Pinpoint the cell where the given text exists, returning its [X, Y] midpoint coordinate. 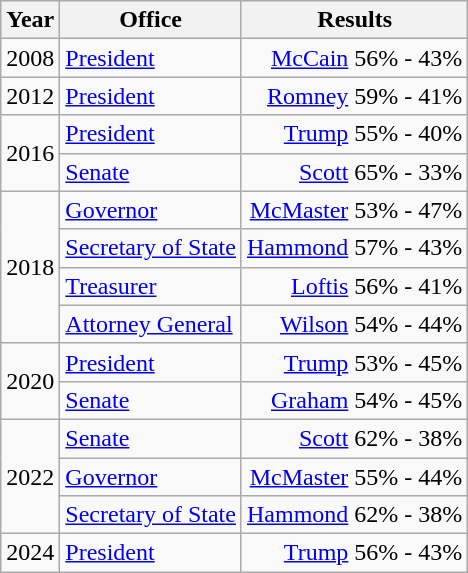
2024 [30, 553]
McMaster 55% - 44% [354, 477]
2016 [30, 153]
Hammond 57% - 43% [354, 248]
Scott 65% - 33% [354, 172]
McMaster 53% - 47% [354, 210]
2012 [30, 96]
Hammond 62% - 38% [354, 515]
Loftis 56% - 41% [354, 286]
Results [354, 20]
2018 [30, 267]
Office [151, 20]
Wilson 54% - 44% [354, 324]
2022 [30, 476]
Trump 56% - 43% [354, 553]
2008 [30, 58]
Graham 54% - 45% [354, 400]
Treasurer [151, 286]
Trump 53% - 45% [354, 362]
Romney 59% - 41% [354, 96]
Attorney General [151, 324]
Year [30, 20]
McCain 56% - 43% [354, 58]
Scott 62% - 38% [354, 438]
2020 [30, 381]
Trump 55% - 40% [354, 134]
